Scan for the cell matching the given text and deliver its (X, Y) coordinate at center. 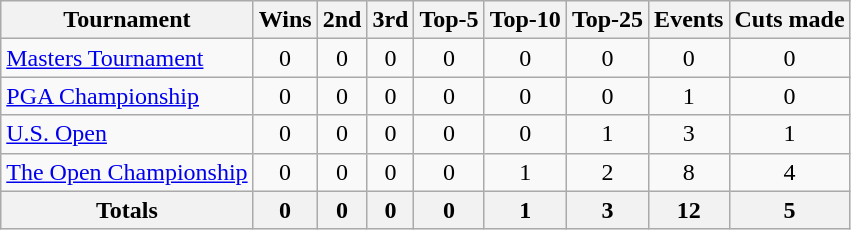
Top-5 (449, 20)
Tournament (127, 20)
2 (607, 172)
5 (790, 210)
PGA Championship (127, 96)
Masters Tournament (127, 58)
Top-25 (607, 20)
2nd (342, 20)
8 (689, 172)
Cuts made (790, 20)
4 (790, 172)
Wins (285, 20)
Top-10 (525, 20)
Events (689, 20)
The Open Championship (127, 172)
Totals (127, 210)
12 (689, 210)
3rd (390, 20)
U.S. Open (127, 134)
